Provide the (X, Y) coordinate of the cell's center where the given text is located.  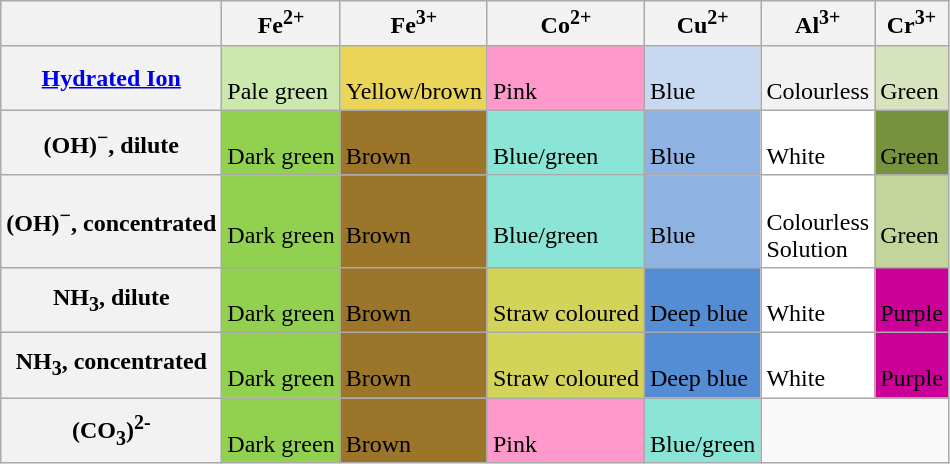
Co2+ (566, 24)
Fe2+ (281, 24)
Cr3+ (912, 24)
Hydrated Ion (112, 78)
(OH)−, concentrated (112, 221)
Pale green (281, 78)
NH3, concentrated (112, 366)
(CO3)2- (112, 430)
Fe3+ (414, 24)
Al3+ (818, 24)
NH3, dilute (112, 300)
Yellow/brown (414, 78)
Cu2+ (703, 24)
Colourless (818, 78)
ColourlessSolution (818, 221)
(OH)−, dilute (112, 142)
